Identify which cell holds the provided text, then report its (X, Y) central coordinate. 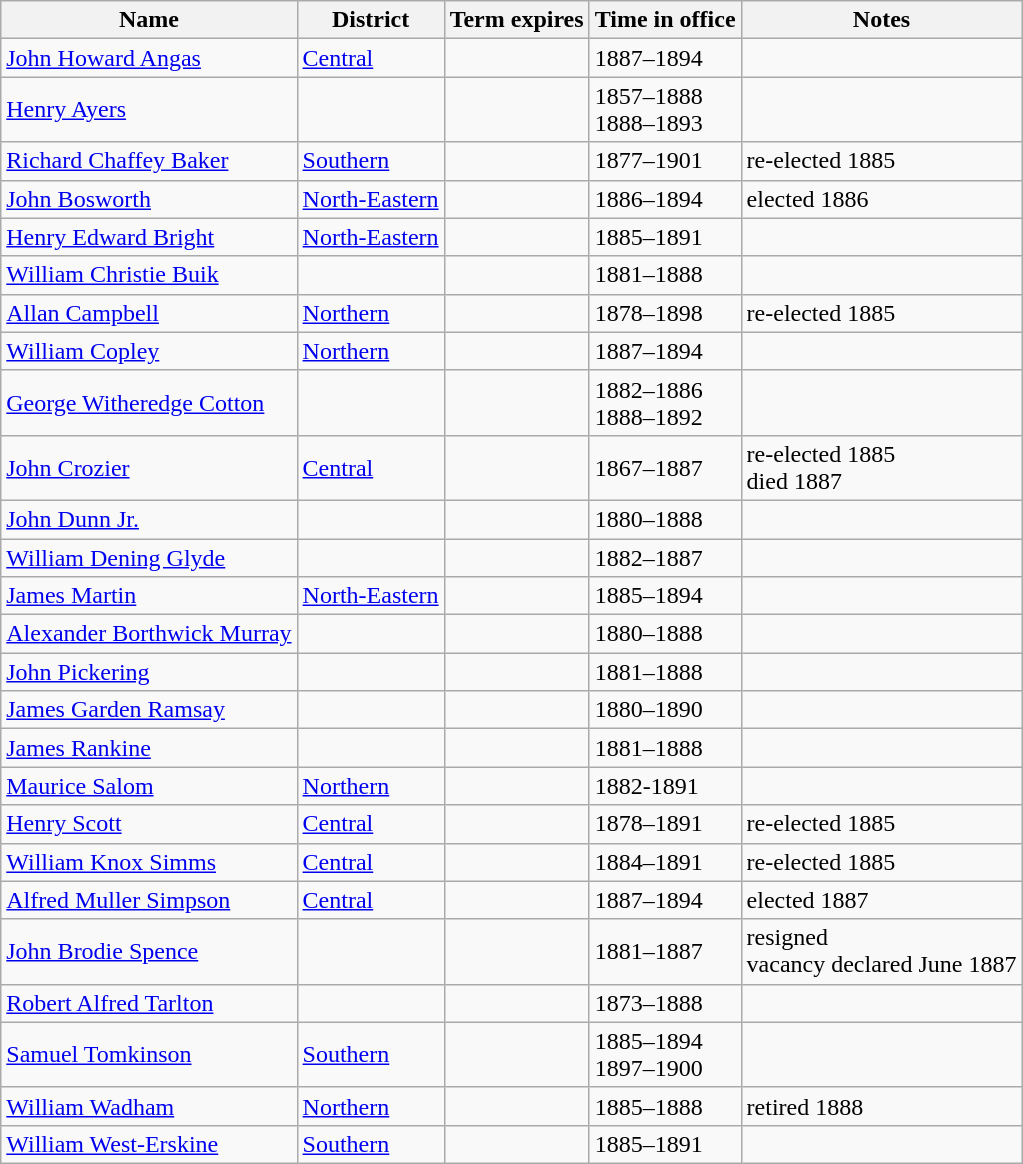
Allan Campbell (149, 313)
1885–1894 (665, 596)
1882–1887 (665, 557)
George Witheredge Cotton (149, 402)
1878–1891 (665, 824)
1857–18881888–1893 (665, 110)
1873–1888 (665, 1003)
1877–1901 (665, 161)
Henry Edward Bright (149, 237)
John Brodie Spence (149, 952)
1884–1891 (665, 862)
John Howard Angas (149, 58)
Maurice Salom (149, 786)
Henry Ayers (149, 110)
elected 1887 (882, 900)
re-elected 1885died 1887 (882, 468)
William Christie Buik (149, 275)
1885–18941897–1900 (665, 1054)
1880–1890 (665, 710)
1885–1888 (665, 1106)
William West-Erskine (149, 1144)
William Dening Glyde (149, 557)
Time in office (665, 20)
elected 1886 (882, 199)
Alexander Borthwick Murray (149, 634)
1882-1891 (665, 786)
James Martin (149, 596)
Samuel Tomkinson (149, 1054)
John Crozier (149, 468)
Notes (882, 20)
retired 1888 (882, 1106)
1886–1894 (665, 199)
William Wadham (149, 1106)
John Pickering (149, 672)
Robert Alfred Tarlton (149, 1003)
resignedvacancy declared June 1887 (882, 952)
1882–18861888–1892 (665, 402)
John Bosworth (149, 199)
Henry Scott (149, 824)
James Garden Ramsay (149, 710)
James Rankine (149, 748)
1881–1887 (665, 952)
Richard Chaffey Baker (149, 161)
Name (149, 20)
William Knox Simms (149, 862)
John Dunn Jr. (149, 519)
William Copley (149, 351)
1878–1898 (665, 313)
Alfred Muller Simpson (149, 900)
District (370, 20)
Term expires (516, 20)
1867–1887 (665, 468)
